Capture the cell that displays the provided text and extract its (X, Y) central coordinate. 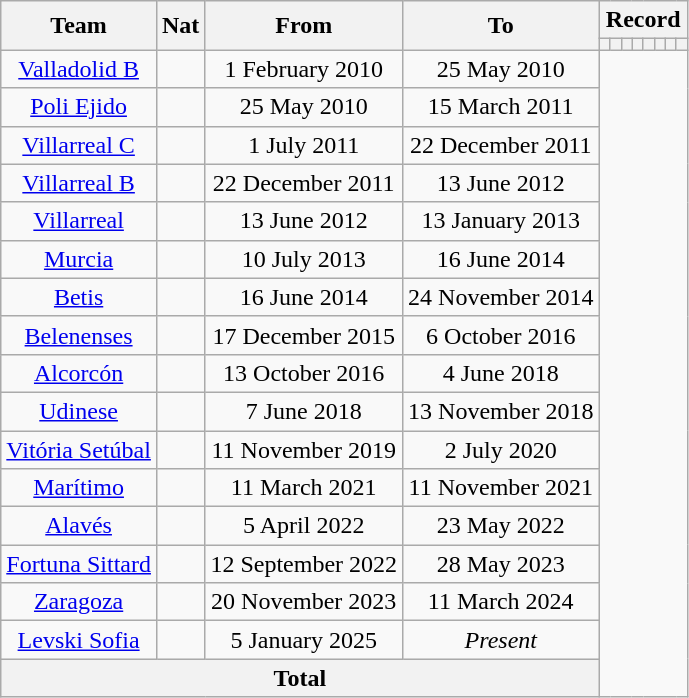
Belenenses (79, 335)
11 November 2021 (501, 488)
15 March 2011 (501, 107)
Marítimo (79, 488)
17 December 2015 (304, 335)
Villarreal B (79, 183)
Team (79, 26)
Valladolid B (79, 69)
Fortuna Sittard (79, 564)
13 January 2013 (501, 221)
Nat (180, 26)
Record (643, 20)
1 July 2011 (304, 145)
11 March 2024 (501, 602)
13 November 2018 (501, 411)
Poli Ejido (79, 107)
Total (300, 678)
28 May 2023 (501, 564)
2 July 2020 (501, 449)
5 January 2025 (304, 640)
Present (501, 640)
1 February 2010 (304, 69)
Udinese (79, 411)
23 May 2022 (501, 526)
Zaragoza (79, 602)
Levski Sofia (79, 640)
Vitória Setúbal (79, 449)
10 July 2013 (304, 259)
11 November 2019 (304, 449)
11 March 2021 (304, 488)
20 November 2023 (304, 602)
Murcia (79, 259)
Villarreal (79, 221)
To (501, 26)
Alcorcón (79, 373)
Betis (79, 297)
13 October 2016 (304, 373)
Alavés (79, 526)
12 September 2022 (304, 564)
From (304, 26)
7 June 2018 (304, 411)
Villarreal C (79, 145)
4 June 2018 (501, 373)
6 October 2016 (501, 335)
5 April 2022 (304, 526)
24 November 2014 (501, 297)
